Provide the [x, y] coordinate of the cell's center where the given text is located.  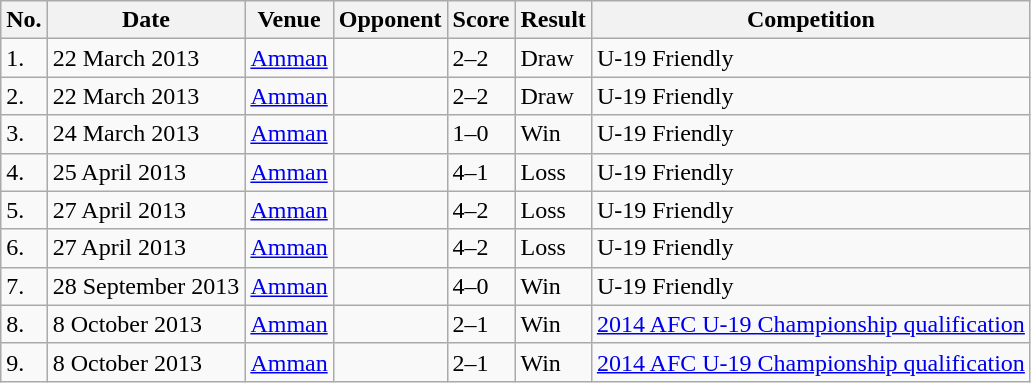
4–1 [481, 172]
Score [481, 20]
25 April 2013 [146, 172]
28 September 2013 [146, 286]
8. [24, 324]
1. [24, 58]
4. [24, 172]
1–0 [481, 134]
3. [24, 134]
2. [24, 96]
Competition [810, 20]
6. [24, 248]
No. [24, 20]
4–0 [481, 286]
7. [24, 286]
Date [146, 20]
Venue [289, 20]
24 March 2013 [146, 134]
9. [24, 362]
Opponent [390, 20]
Result [553, 20]
5. [24, 210]
